Provide the [x, y] coordinate of the cell's center where the given text is located.  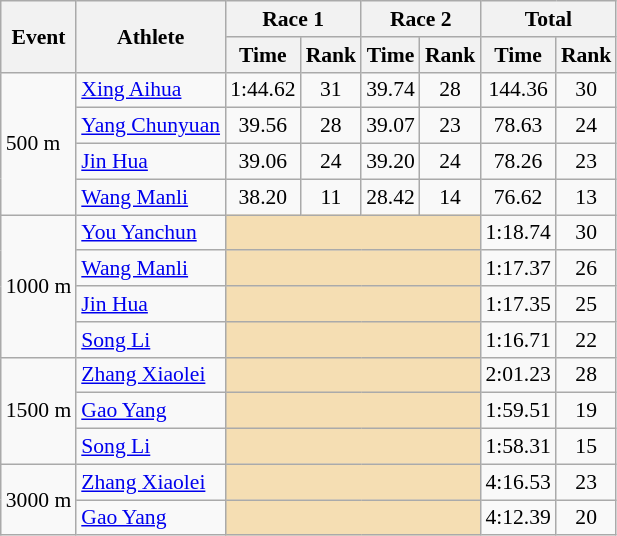
1:44.62 [262, 90]
1000 m [38, 286]
Athlete [150, 36]
22 [586, 340]
20 [586, 518]
38.20 [262, 197]
3000 m [38, 500]
19 [586, 411]
1:17.35 [518, 304]
You Yanchun [150, 233]
4:12.39 [518, 518]
26 [586, 269]
2:01.23 [518, 375]
Xing Aihua [150, 90]
Race 2 [420, 19]
39.06 [262, 162]
78.63 [518, 126]
Total [548, 19]
28.42 [390, 197]
1500 m [38, 410]
1:58.31 [518, 447]
1:59.51 [518, 411]
11 [332, 197]
4:16.53 [518, 482]
144.36 [518, 90]
39.56 [262, 126]
Event [38, 36]
14 [450, 197]
15 [586, 447]
1:17.37 [518, 269]
76.62 [518, 197]
25 [586, 304]
1:16.71 [518, 340]
31 [332, 90]
13 [586, 197]
39.07 [390, 126]
39.74 [390, 90]
78.26 [518, 162]
39.20 [390, 162]
1:18.74 [518, 233]
Yang Chunyuan [150, 126]
500 m [38, 143]
Race 1 [293, 19]
